Search for the cell housing the specified text and yield its [X, Y] center coordinate. 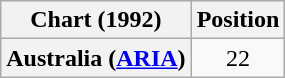
22 [238, 58]
Position [238, 20]
Australia (ARIA) [96, 58]
Chart (1992) [96, 20]
